Pinpoint the cell where the given text exists, returning its (X, Y) midpoint coordinate. 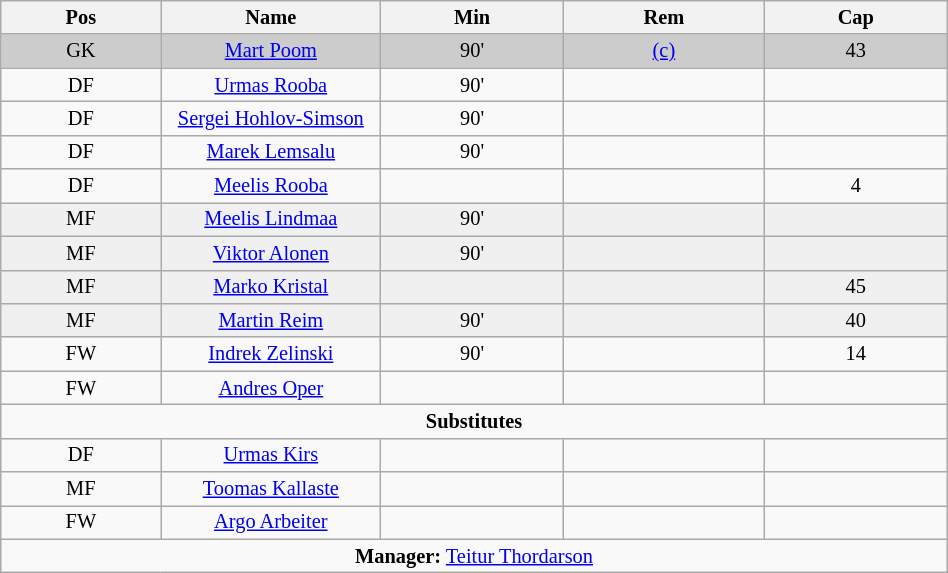
(c) (664, 51)
Rem (664, 17)
Indrek Zelinski (271, 354)
Name (271, 17)
Andres Oper (271, 388)
45 (856, 287)
Marek Lemsalu (271, 152)
4 (856, 186)
Argo Arbeiter (271, 522)
Mart Poom (271, 51)
Substitutes (474, 421)
Pos (81, 17)
Martin Reim (271, 320)
Manager: Teitur Thordarson (474, 556)
Viktor Alonen (271, 253)
14 (856, 354)
Urmas Rooba (271, 85)
Toomas Kallaste (271, 489)
Marko Kristal (271, 287)
Min (472, 17)
43 (856, 51)
Sergei Hohlov-Simson (271, 118)
Meelis Lindmaa (271, 219)
Urmas Kirs (271, 455)
GK (81, 51)
40 (856, 320)
Cap (856, 17)
Meelis Rooba (271, 186)
